For the text-containing cell, return its midpoint in (x, y) coordinate format. 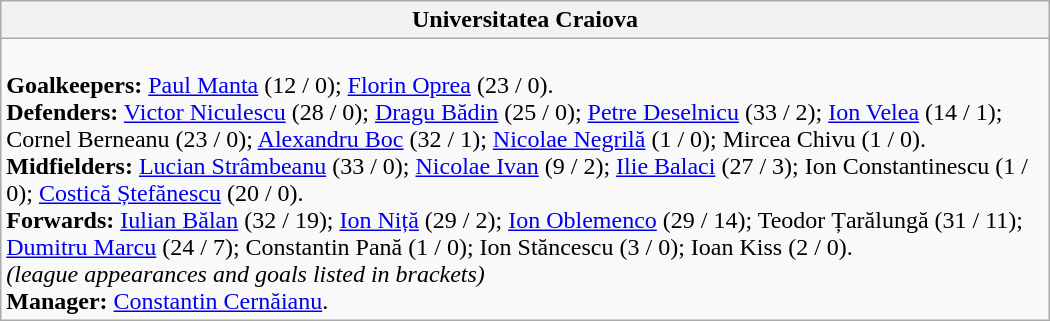
Universitatea Craiova (525, 20)
